Locate the cell with the specified text and output its (x, y) center coordinate. 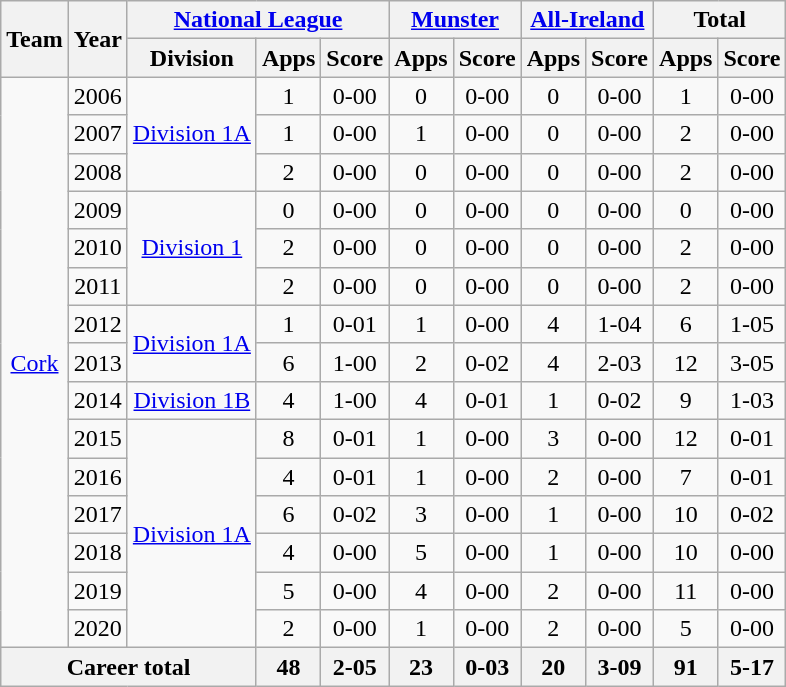
2006 (98, 96)
2010 (98, 248)
3-09 (620, 667)
Division 1B (192, 400)
2012 (98, 324)
2018 (98, 553)
Division (192, 58)
1-05 (752, 324)
5-17 (752, 667)
7 (686, 477)
National League (258, 20)
1-03 (752, 400)
0-03 (487, 667)
2016 (98, 477)
2007 (98, 134)
20 (553, 667)
2009 (98, 210)
Division 1 (192, 248)
Cork (35, 362)
2-03 (620, 362)
23 (421, 667)
2014 (98, 400)
Team (35, 39)
8 (288, 438)
11 (686, 591)
Career total (129, 667)
2019 (98, 591)
2011 (98, 286)
All-Ireland (587, 20)
Total (720, 20)
2008 (98, 172)
2020 (98, 629)
Year (98, 39)
2017 (98, 515)
1-04 (620, 324)
Munster (455, 20)
2015 (98, 438)
9 (686, 400)
3-05 (752, 362)
2-05 (355, 667)
91 (686, 667)
2013 (98, 362)
48 (288, 667)
